Output the [x, y] coordinate of the center of the cell containing the given text.  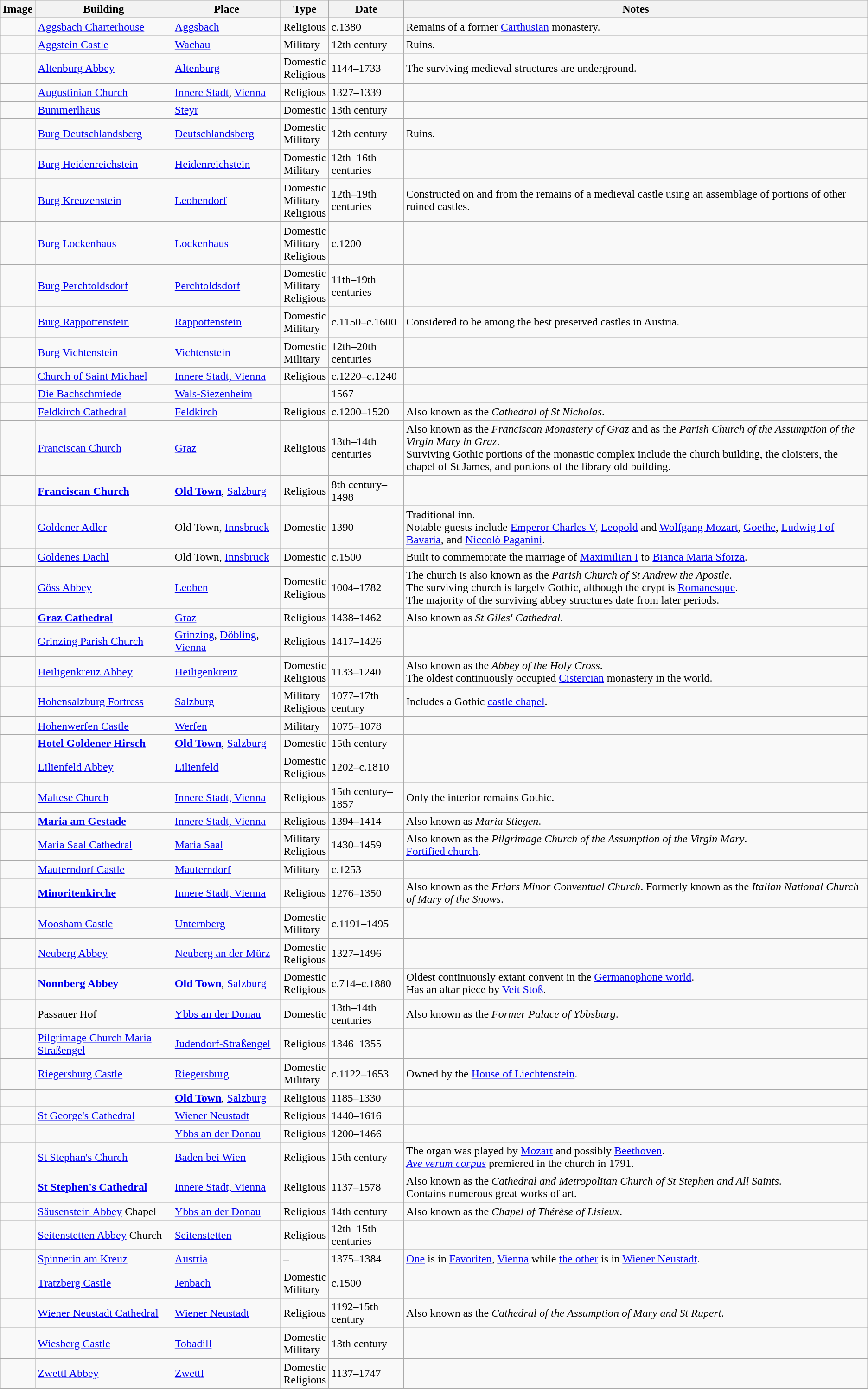
Die Bachschmiede [104, 394]
Werfen [226, 726]
Includes a Gothic castle chapel. [636, 702]
Considered to be among the best preserved castles in Austria. [636, 322]
Jenbach [226, 1283]
1144–1733 [366, 69]
Rappottenstein [226, 322]
Date [366, 9]
Unternberg [226, 924]
12th–15th centuries [366, 1235]
c.1253 [366, 869]
1075–1078 [366, 726]
Oldest continuously extant convent in the Germanophone world.Has an altar piece by Veit Stoß. [636, 984]
Hohenwerfen Castle [104, 726]
Wachau [226, 45]
1133–1240 [366, 671]
c.1200 [366, 243]
Spinnerin am Kreuz [104, 1259]
Wiener Neustadt Cathedral [104, 1313]
8th century–1498 [366, 491]
Maria am Gestade [104, 822]
Burg Vichtenstein [104, 352]
Heidenreichstein [226, 164]
Also known as the Cathedral of the Assumption of Mary and St Rupert. [636, 1313]
Aggsbach Charterhouse [104, 27]
Leobendorf [226, 200]
12th–20th centuries [366, 352]
1202–c.1810 [366, 767]
1137–1747 [366, 1373]
Maria Saal [226, 846]
Pilgrimage Church Maria Straßengel [104, 1044]
Altenburg Abbey [104, 69]
Altenburg [226, 69]
Goldener Adler [104, 527]
Type [305, 9]
Judendorf-Straßengel [226, 1044]
Maria Saal Cathedral [104, 846]
Tratzberg Castle [104, 1283]
Constructed on and from the remains of a medieval castle using an assemblage of portions of other ruined castles. [636, 200]
Burg Lockenhaus [104, 243]
c.1200–1520 [366, 412]
Grinzing, Döbling, Vienna [226, 642]
1327–1496 [366, 953]
12th–19th centuries [366, 200]
Salzburg [226, 702]
Zwettl Abbey [104, 1373]
14th century [366, 1211]
Hotel Goldener Hirsch [104, 743]
Also known as the Pilgrimage Church of the Assumption of the Virgin Mary.Fortified church. [636, 846]
Riegersburg Castle [104, 1074]
Göss Abbey [104, 587]
Burg Rappottenstein [104, 322]
Perchtoldsdorf [226, 286]
1004–1782 [366, 587]
Mauterndorf [226, 869]
The organ was played by Mozart and possibly Beethoven.Ave verum corpus premiered in the church in 1791. [636, 1157]
c.1380 [366, 27]
Grinzing Parish Church [104, 642]
1567 [366, 394]
Zwettl [226, 1373]
Built to commemorate the marriage of Maximilian I to Bianca Maria Sforza. [636, 557]
Feldkirch Cathedral [104, 412]
The surviving medieval structures are underground. [636, 69]
Lilienfeld Abbey [104, 767]
Also known as the Cathedral of St Nicholas. [636, 412]
1077–17th century [366, 702]
Vichtenstein [226, 352]
Aggsbach [226, 27]
Lilienfeld [226, 767]
Also known as the Cathedral and Metropolitan Church of St Stephen and All Saints.Contains numerous great works of art. [636, 1187]
Heiligenkreuz [226, 671]
11th–19th centuries [366, 286]
Mauterndorf Castle [104, 869]
Maltese Church [104, 797]
Also known as the Abbey of the Holy Cross.The oldest continuously occupied Cistercian monastery in the world. [636, 671]
Also known as the Chapel of Thérèse of Lisieux. [636, 1211]
1192–15th century [366, 1313]
c.1122–1653 [366, 1074]
Owned by the House of Liechtenstein. [636, 1074]
Also known as Maria Stiegen. [636, 822]
12th–16th centuries [366, 164]
Wals-Siezenheim [226, 394]
Säusenstein Abbey Chapel [104, 1211]
Burg Deutschlandsberg [104, 134]
c.714–c.1880 [366, 984]
1137–1578 [366, 1187]
Tobadill [226, 1344]
Moosham Castle [104, 924]
Steyr [226, 110]
1185–1330 [366, 1098]
Neuberg an der Mürz [226, 953]
Hohensalzburg Fortress [104, 702]
Graz Cathedral [104, 618]
Aggstein Castle [104, 45]
Baden bei Wien [226, 1157]
Passauer Hof [104, 1013]
1394–1414 [366, 822]
Only the interior remains Gothic. [636, 797]
Image [18, 9]
Goldenes Dachl [104, 557]
One is in Favoriten, Vienna while the other is in Wiener Neustadt. [636, 1259]
1276–1350 [366, 893]
Wiesberg Castle [104, 1344]
Notes [636, 9]
Church of Saint Michael [104, 376]
1440–1616 [366, 1115]
1200–1466 [366, 1133]
Remains of a former Carthusian monastery. [636, 27]
15th century–1857 [366, 797]
Deutschlandsberg [226, 134]
Burg Perchtoldsdorf [104, 286]
1375–1384 [366, 1259]
Minoritenkirche [104, 893]
Also known as the Former Palace of Ybbsburg. [636, 1013]
Seitenstetten Abbey Church [104, 1235]
c.1150–c.1600 [366, 322]
Seitenstetten [226, 1235]
Riegersburg [226, 1074]
Austria [226, 1259]
Building [104, 9]
c.1220–c.1240 [366, 376]
St Stephen's Cathedral [104, 1187]
Leoben [226, 587]
Also known as the Friars Minor Conventual Church. Formerly known as the Italian National Church of Mary of the Snows. [636, 893]
1430–1459 [366, 846]
Lockenhaus [226, 243]
c.1191–1495 [366, 924]
1346–1355 [366, 1044]
Nonnberg Abbey [104, 984]
Bummerlhaus [104, 110]
Burg Kreuzenstein [104, 200]
Neuberg Abbey [104, 953]
St George's Cathedral [104, 1115]
1390 [366, 527]
Also known as St Giles' Cathedral. [636, 618]
Feldkirch [226, 412]
1438–1462 [366, 618]
Burg Heidenreichstein [104, 164]
Place [226, 9]
1327–1339 [366, 92]
1417–1426 [366, 642]
Augustinian Church [104, 92]
Traditional inn.Notable guests include Emperor Charles V, Leopold and Wolfgang Mozart, Goethe, Ludwig I of Bavaria, and Niccolò Paganini. [636, 527]
Heiligenkreuz Abbey [104, 671]
St Stephan's Church [104, 1157]
